From the cell containing the given text, extract its center point as (x, y) coordinate. 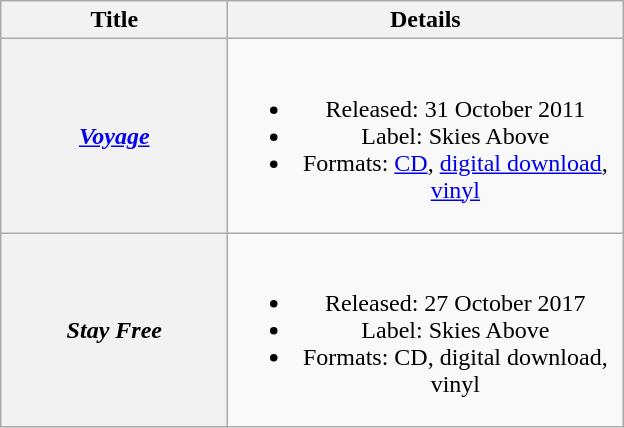
Released: 27 October 2017Label: Skies AboveFormats: CD, digital download, vinyl (426, 330)
Released: 31 October 2011Label: Skies AboveFormats: CD, digital download, vinyl (426, 136)
Voyage (114, 136)
Stay Free (114, 330)
Details (426, 20)
Title (114, 20)
